Identify which cell holds the provided text, then report its [x, y] central coordinate. 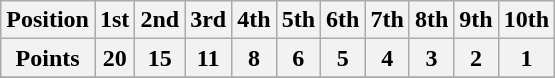
8th [431, 20]
Points [48, 58]
20 [114, 58]
1 [526, 58]
2 [476, 58]
3rd [208, 20]
10th [526, 20]
6 [298, 58]
4 [387, 58]
7th [387, 20]
6th [343, 20]
3 [431, 58]
9th [476, 20]
1st [114, 20]
15 [160, 58]
5th [298, 20]
11 [208, 58]
4th [254, 20]
8 [254, 58]
5 [343, 58]
2nd [160, 20]
Position [48, 20]
